Extract the (X, Y) coordinate from the center of the cell holding the provided text.  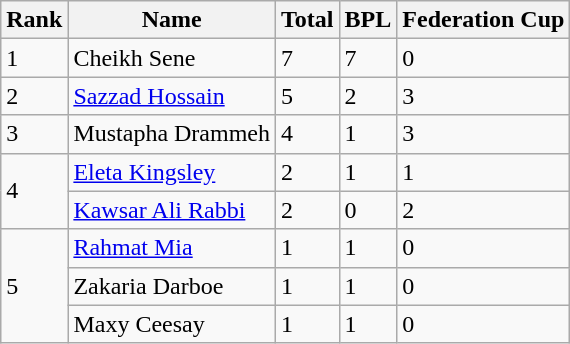
Kawsar Ali Rabbi (172, 210)
BPL (368, 20)
Mustapha Drammeh (172, 134)
Eleta Kingsley (172, 172)
Rank (34, 20)
Zakaria Darboe (172, 286)
Sazzad Hossain (172, 96)
Rahmat Mia (172, 248)
Federation Cup (484, 20)
Maxy Ceesay (172, 324)
Cheikh Sene (172, 58)
Name (172, 20)
Total (308, 20)
